Return [x, y] of the center of cell containing provided text 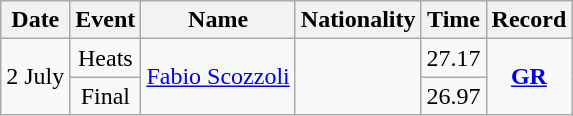
26.97 [454, 96]
GR [529, 77]
2 July [36, 77]
Event [106, 20]
Date [36, 20]
Final [106, 96]
Time [454, 20]
Fabio Scozzoli [218, 77]
Heats [106, 58]
Record [529, 20]
27.17 [454, 58]
Nationality [358, 20]
Name [218, 20]
